Output the (X, Y) coordinate of the center of the cell containing the given text.  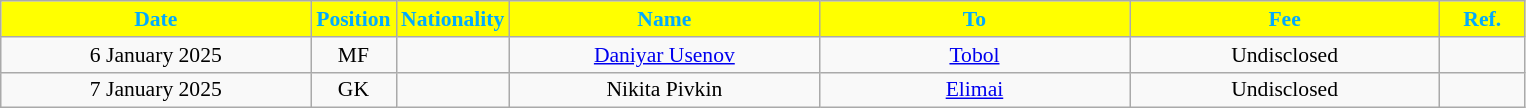
6 January 2025 (156, 55)
Tobol (974, 55)
Nikita Pivkin (664, 90)
Name (664, 19)
MF (354, 55)
GK (354, 90)
Ref. (1482, 19)
7 January 2025 (156, 90)
To (974, 19)
Daniyar Usenov (664, 55)
Fee (1285, 19)
Nationality (452, 19)
Elimai (974, 90)
Date (156, 19)
Position (354, 19)
